Pinpoint the cell where the given text exists, returning its (X, Y) midpoint coordinate. 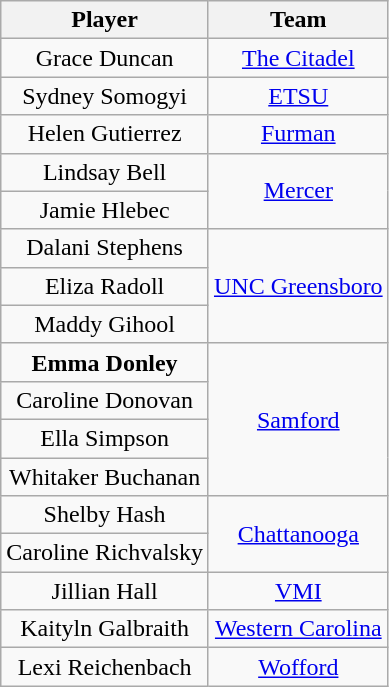
Jillian Hall (105, 591)
UNC Greensboro (298, 286)
Player (105, 20)
Shelby Hash (105, 515)
Lexi Reichenbach (105, 667)
Sydney Somogyi (105, 96)
Samford (298, 419)
Whitaker Buchanan (105, 477)
Mercer (298, 191)
Helen Gutierrez (105, 134)
ETSU (298, 96)
Kaityln Galbraith (105, 629)
The Citadel (298, 58)
Chattanooga (298, 534)
Dalani Stephens (105, 248)
Furman (298, 134)
Team (298, 20)
Western Carolina (298, 629)
Emma Donley (105, 362)
Wofford (298, 667)
VMI (298, 591)
Caroline Donovan (105, 400)
Lindsay Bell (105, 172)
Jamie Hlebec (105, 210)
Caroline Richvalsky (105, 553)
Grace Duncan (105, 58)
Ella Simpson (105, 438)
Maddy Gihool (105, 324)
Eliza Radoll (105, 286)
